Capture the cell that displays the provided text and extract its [x, y] central coordinate. 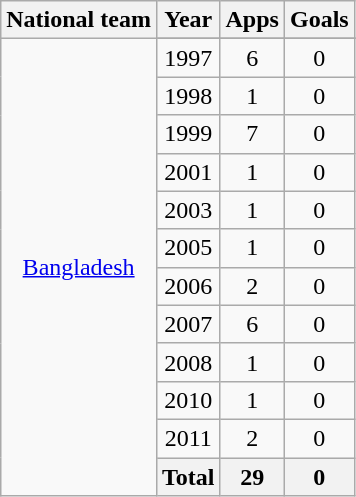
2005 [188, 248]
Goals [319, 20]
2003 [188, 210]
29 [252, 477]
Bangladesh [79, 268]
2006 [188, 286]
2011 [188, 438]
2007 [188, 324]
Year [188, 20]
2001 [188, 172]
1998 [188, 96]
Apps [252, 20]
National team [79, 20]
1997 [188, 58]
2008 [188, 362]
7 [252, 134]
Total [188, 477]
2010 [188, 400]
1999 [188, 134]
